Extract the (x, y) coordinate from the center of the cell holding the provided text.  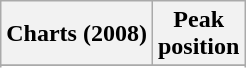
Peakposition (198, 34)
Charts (2008) (77, 34)
